Pinpoint the cell where the given text exists, returning its [X, Y] midpoint coordinate. 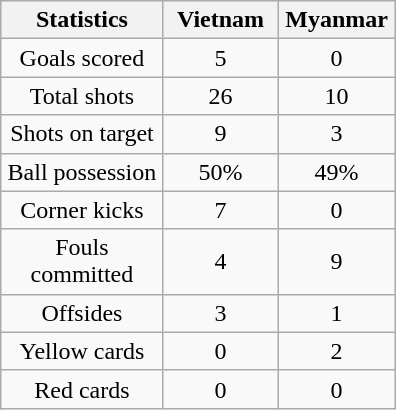
Ball possession [82, 172]
2 [337, 351]
Red cards [82, 389]
Goals scored [82, 58]
Total shots [82, 96]
50% [220, 172]
Corner kicks [82, 210]
Statistics [82, 20]
1 [337, 313]
7 [220, 210]
Vietnam [220, 20]
Offsides [82, 313]
5 [220, 58]
Fouls committed [82, 262]
26 [220, 96]
10 [337, 96]
4 [220, 262]
49% [337, 172]
Myanmar [337, 20]
Yellow cards [82, 351]
Shots on target [82, 134]
